Capture the cell that displays the provided text and extract its (X, Y) central coordinate. 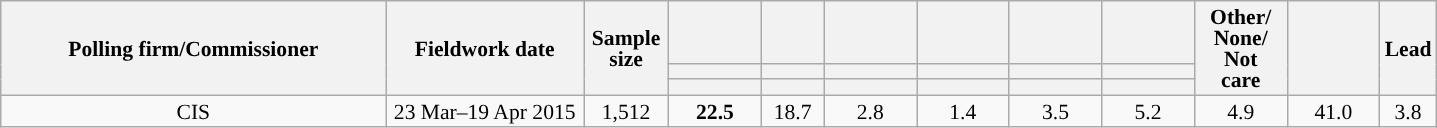
41.0 (1334, 110)
5.2 (1148, 110)
1.4 (962, 110)
CIS (194, 110)
Fieldwork date (485, 48)
Polling firm/Commissioner (194, 48)
Lead (1408, 48)
23 Mar–19 Apr 2015 (485, 110)
1,512 (626, 110)
22.5 (716, 110)
4.9 (1240, 110)
2.8 (870, 110)
Sample size (626, 48)
18.7 (792, 110)
3.8 (1408, 110)
3.5 (1056, 110)
Other/None/Notcare (1240, 48)
